Provide the (x, y) coordinate of the cell's center where the given text is located.  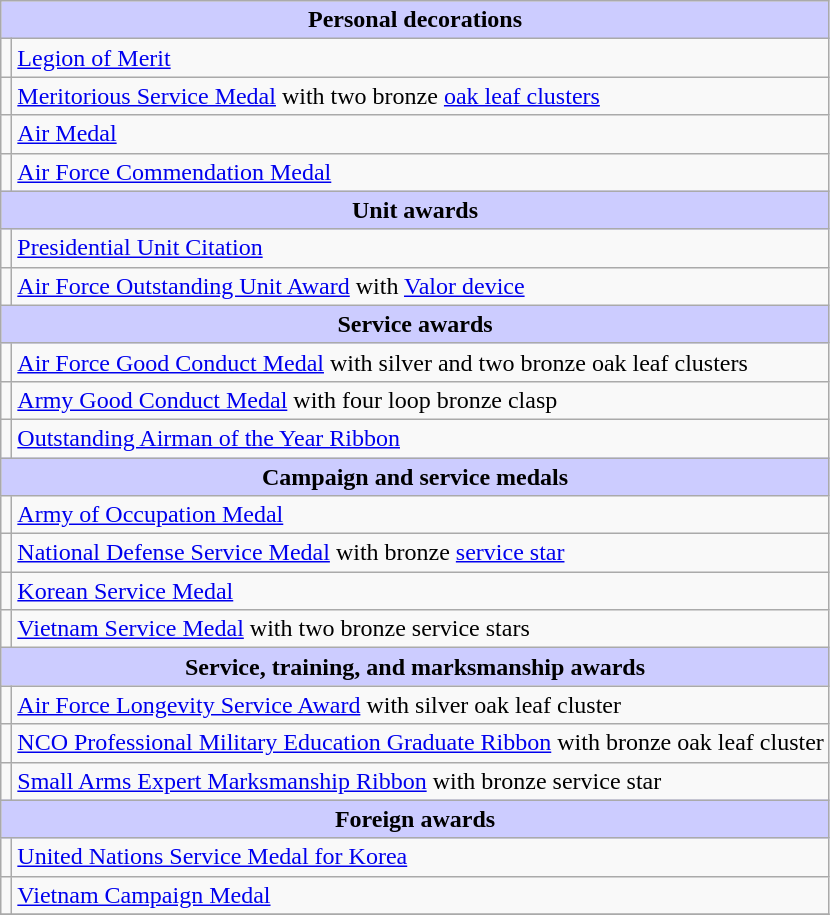
Campaign and service medals (416, 477)
National Defense Service Medal with bronze service star (421, 553)
United Nations Service Medal for Korea (421, 857)
Air Force Outstanding Unit Award with Valor device (421, 286)
Air Medal (421, 134)
Legion of Merit (421, 58)
Air Force Good Conduct Medal with silver and two bronze oak leaf clusters (421, 362)
Unit awards (416, 210)
Air Force Longevity Service Award with silver oak leaf cluster (421, 705)
Air Force Commendation Medal (421, 172)
Army Good Conduct Medal with four loop bronze clasp (421, 400)
Foreign awards (416, 819)
Personal decorations (416, 20)
Service awards (416, 324)
Service, training, and marksmanship awards (416, 667)
Vietnam Campaign Medal (421, 895)
Small Arms Expert Marksmanship Ribbon with bronze service star (421, 781)
Presidential Unit Citation (421, 248)
Outstanding Airman of the Year Ribbon (421, 438)
Meritorious Service Medal with two bronze oak leaf clusters (421, 96)
Korean Service Medal (421, 591)
Vietnam Service Medal with two bronze service stars (421, 629)
NCO Professional Military Education Graduate Ribbon with bronze oak leaf cluster (421, 743)
Army of Occupation Medal (421, 515)
